Pinpoint the cell where the given text exists, returning its [x, y] midpoint coordinate. 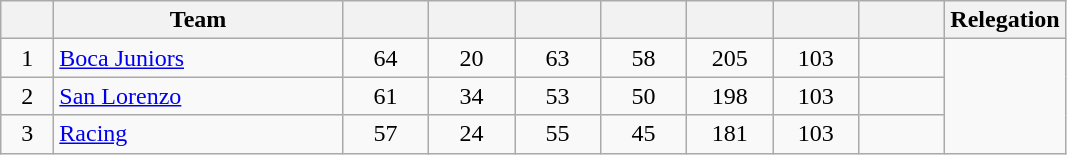
San Lorenzo [198, 96]
181 [730, 134]
2 [28, 96]
34 [471, 96]
Team [198, 20]
24 [471, 134]
198 [730, 96]
50 [644, 96]
Relegation [1005, 20]
1 [28, 58]
Boca Juniors [198, 58]
53 [557, 96]
57 [385, 134]
3 [28, 134]
64 [385, 58]
63 [557, 58]
45 [644, 134]
61 [385, 96]
20 [471, 58]
55 [557, 134]
58 [644, 58]
Racing [198, 134]
205 [730, 58]
